Capture the cell that displays the provided text and extract its [x, y] central coordinate. 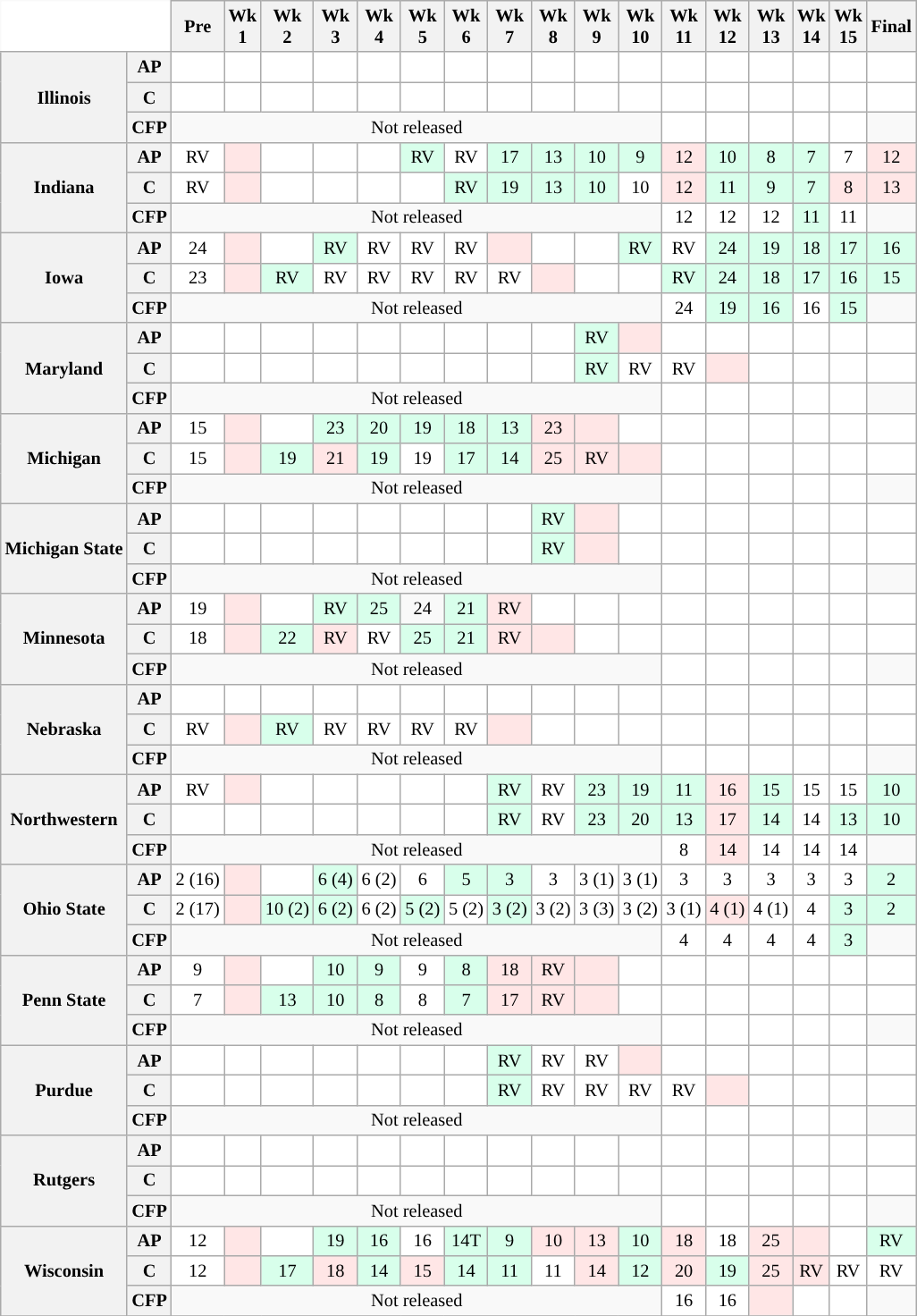
10 (2) [288, 909]
Wk3 [336, 26]
Michigan State [64, 549]
Wk7 [509, 26]
Pre [198, 26]
Wk13 [770, 26]
Wk4 [379, 26]
Northwestern [64, 819]
Purdue [64, 1091]
Nebraska [64, 730]
Rutgers [64, 1180]
3 (3) [597, 909]
Wk14 [812, 26]
Final [892, 26]
Penn State [64, 1000]
2 (17) [198, 909]
Illinois [64, 97]
Wk8 [554, 26]
6 [422, 880]
Wk1 [243, 26]
Wisconsin [64, 1271]
Wk5 [422, 26]
Wk15 [847, 26]
Minnesota [64, 638]
Wk9 [597, 26]
22 [288, 638]
5 [467, 880]
Indiana [64, 188]
Maryland [64, 368]
14T [467, 1241]
Wk6 [467, 26]
Michigan [64, 458]
Wk11 [685, 26]
Wk12 [728, 26]
Wk10 [640, 26]
Ohio State [64, 910]
Iowa [64, 277]
2 (16) [198, 880]
6 (4) [336, 880]
Wk2 [288, 26]
